Locate the cell with the specified text and output its (X, Y) center coordinate. 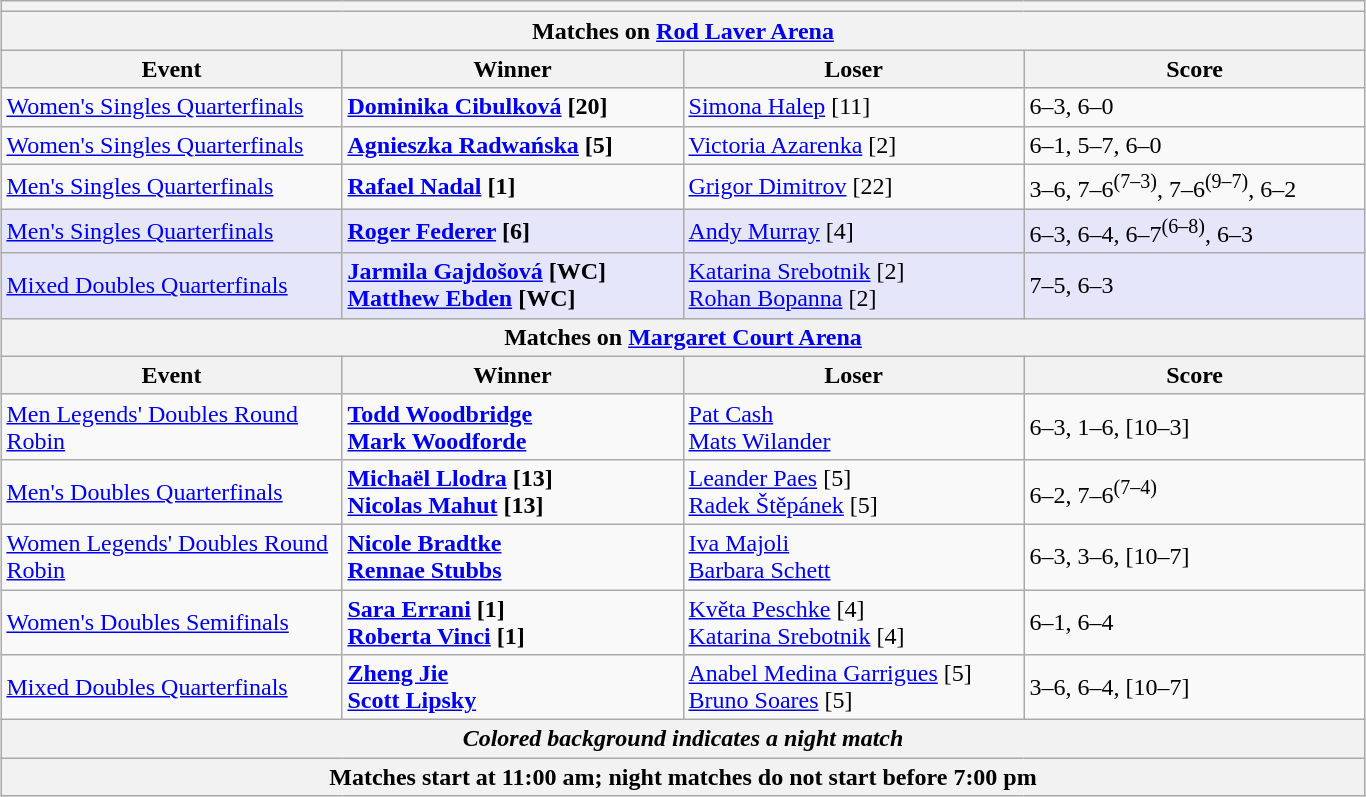
Michaël Llodra [13] Nicolas Mahut [13] (512, 492)
6–2, 7–6(7–4) (1194, 492)
Victoria Azarenka [2] (854, 145)
Grigor Dimitrov [22] (854, 186)
Iva Majoli Barbara Schett (854, 556)
Agnieszka Radwańska [5] (512, 145)
Jarmila Gajdošová [WC] Matthew Ebden [WC] (512, 286)
6–3, 1–6, [10–3] (1194, 426)
Rafael Nadal [1] (512, 186)
Todd Woodbridge Mark Woodforde (512, 426)
Sara Errani [1] Roberta Vinci [1] (512, 622)
Roger Federer [6] (512, 232)
Colored background indicates a night match (683, 739)
Women's Doubles Semifinals (172, 622)
6–3, 6–0 (1194, 107)
Matches start at 11:00 am; night matches do not start before 7:00 pm (683, 777)
Katarina Srebotnik [2] Rohan Bopanna [2] (854, 286)
7–5, 6–3 (1194, 286)
Leander Paes [5] Radek Štěpánek [5] (854, 492)
Men Legends' Doubles Round Robin (172, 426)
6–1, 6–4 (1194, 622)
6–1, 5–7, 6–0 (1194, 145)
6–3, 6–4, 6–7(6–8), 6–3 (1194, 232)
Matches on Margaret Court Arena (683, 337)
Pat Cash Mats Wilander (854, 426)
Zheng Jie Scott Lipsky (512, 688)
3–6, 6–4, [10–7] (1194, 688)
6–3, 3–6, [10–7] (1194, 556)
3–6, 7–6(7–3), 7–6(9–7), 6–2 (1194, 186)
Dominika Cibulková [20] (512, 107)
Andy Murray [4] (854, 232)
Anabel Medina Garrigues [5] Bruno Soares [5] (854, 688)
Simona Halep [11] (854, 107)
Matches on Rod Laver Arena (683, 31)
Women Legends' Doubles Round Robin (172, 556)
Květa Peschke [4] Katarina Srebotnik [4] (854, 622)
Men's Doubles Quarterfinals (172, 492)
Nicole Bradtke Rennae Stubbs (512, 556)
